Return the [X, Y] coordinate for the center point of the cell that contains the specified text.  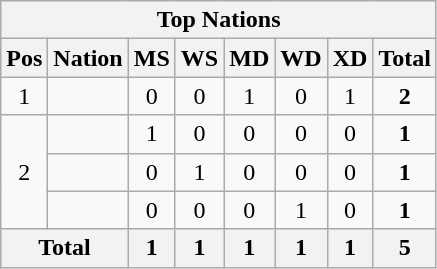
MD [250, 58]
Top Nations [219, 20]
MS [152, 58]
5 [405, 248]
Nation [88, 58]
WD [301, 58]
XD [350, 58]
WS [199, 58]
Pos [24, 58]
